Extract the [X, Y] coordinate from the center of the cell holding the provided text.  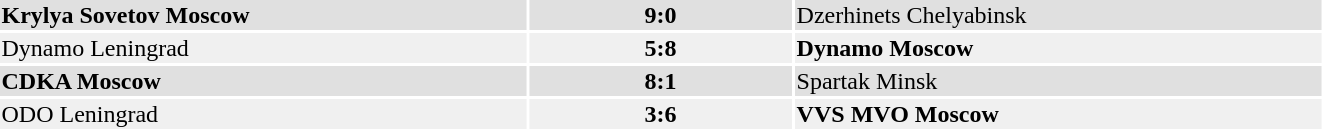
Spartak Minsk [1058, 81]
CDKA Moscow [263, 81]
Dzerhinets Chelyabinsk [1058, 15]
Dynamo Leningrad [263, 48]
Dynamo Moscow [1058, 48]
VVS MVO Moscow [1058, 114]
8:1 [660, 81]
3:6 [660, 114]
5:8 [660, 48]
ODO Leningrad [263, 114]
Krylya Sovetov Moscow [263, 15]
9:0 [660, 15]
